Scan for the cell matching the given text and deliver its (X, Y) coordinate at center. 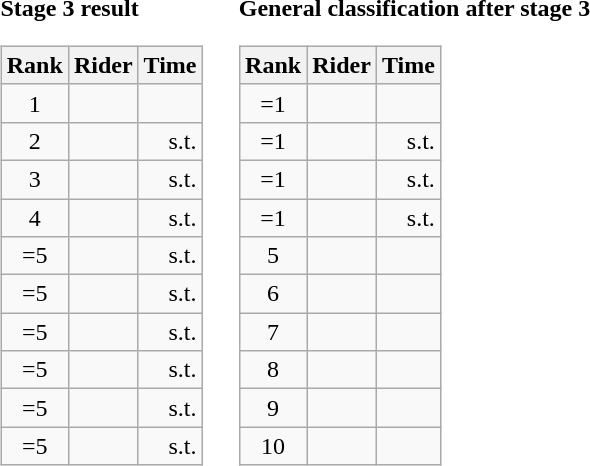
3 (34, 179)
4 (34, 217)
2 (34, 141)
10 (274, 446)
1 (34, 103)
7 (274, 332)
9 (274, 408)
8 (274, 370)
5 (274, 256)
6 (274, 294)
